Scan for the cell matching the given text and deliver its [x, y] coordinate at center. 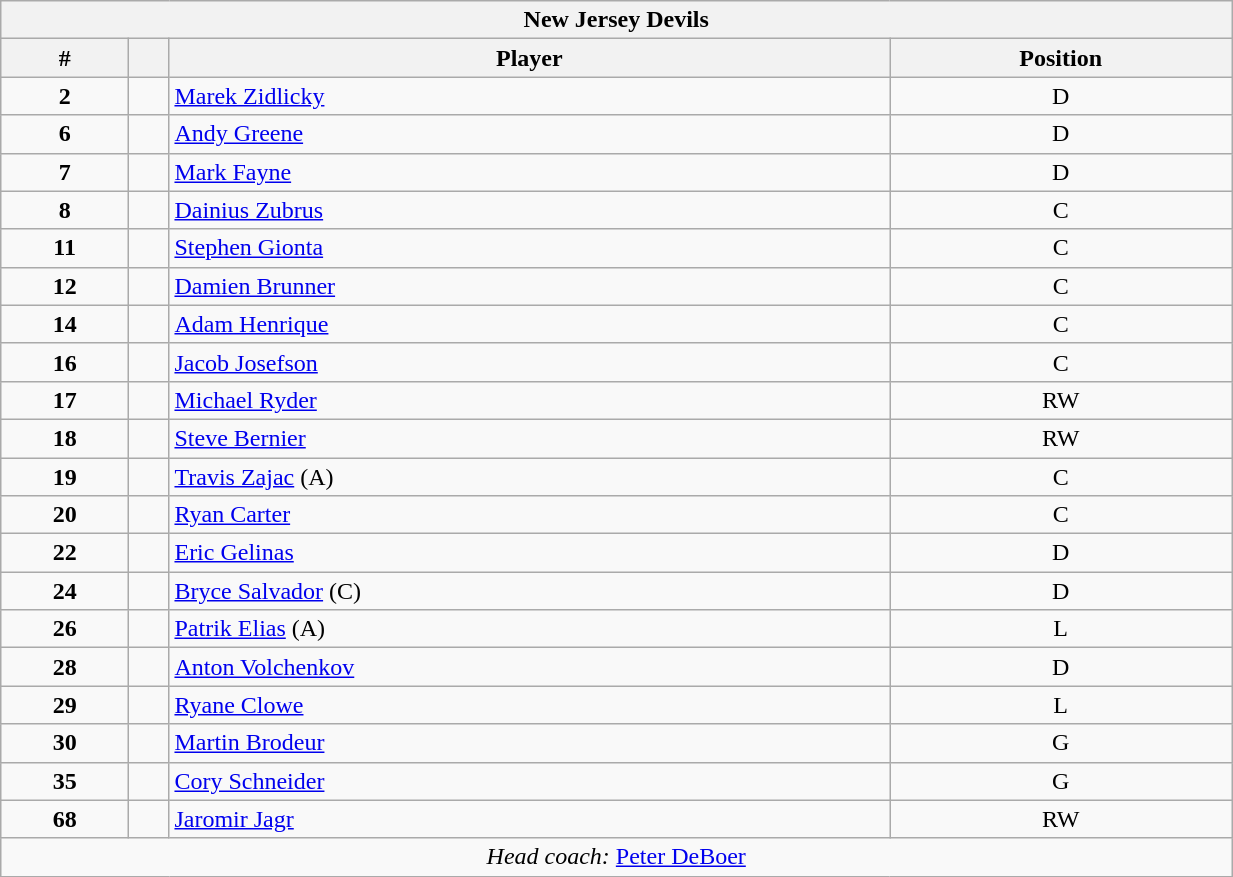
8 [65, 210]
26 [65, 629]
Patrik Elias (A) [530, 629]
Ryan Carter [530, 515]
29 [65, 705]
20 [65, 515]
Eric Gelinas [530, 553]
Travis Zajac (A) [530, 477]
Marek Zidlicky [530, 96]
12 [65, 286]
28 [65, 667]
Michael Ryder [530, 400]
35 [65, 781]
16 [65, 362]
2 [65, 96]
68 [65, 819]
# [65, 58]
22 [65, 553]
Cory Schneider [530, 781]
Anton Volchenkov [530, 667]
30 [65, 743]
19 [65, 477]
Martin Brodeur [530, 743]
24 [65, 591]
Jacob Josefson [530, 362]
11 [65, 248]
Andy Greene [530, 134]
Bryce Salvador (C) [530, 591]
14 [65, 324]
Dainius Zubrus [530, 210]
New Jersey Devils [616, 20]
Steve Bernier [530, 438]
Ryane Clowe [530, 705]
Damien Brunner [530, 286]
6 [65, 134]
7 [65, 172]
18 [65, 438]
Mark Fayne [530, 172]
Jaromir Jagr [530, 819]
Stephen Gionta [530, 248]
Player [530, 58]
Position [1061, 58]
Adam Henrique [530, 324]
17 [65, 400]
Head coach: Peter DeBoer [616, 857]
